Search for the cell housing the specified text and yield its (x, y) center coordinate. 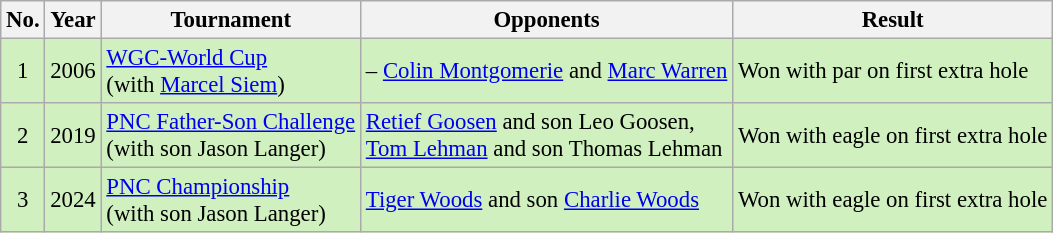
2024 (73, 200)
2006 (73, 72)
Won with par on first extra hole (893, 72)
Opponents (546, 20)
No. (23, 20)
PNC Championship(with son Jason Langer) (230, 200)
2019 (73, 136)
Year (73, 20)
PNC Father-Son Challenge(with son Jason Langer) (230, 136)
3 (23, 200)
Tiger Woods and son Charlie Woods (546, 200)
Result (893, 20)
Tournament (230, 20)
– Colin Montgomerie and Marc Warren (546, 72)
1 (23, 72)
2 (23, 136)
Retief Goosen and son Leo Goosen, Tom Lehman and son Thomas Lehman (546, 136)
WGC-World Cup(with Marcel Siem) (230, 72)
